Provide the (x, y) coordinate of the cell's center where the given text is located.  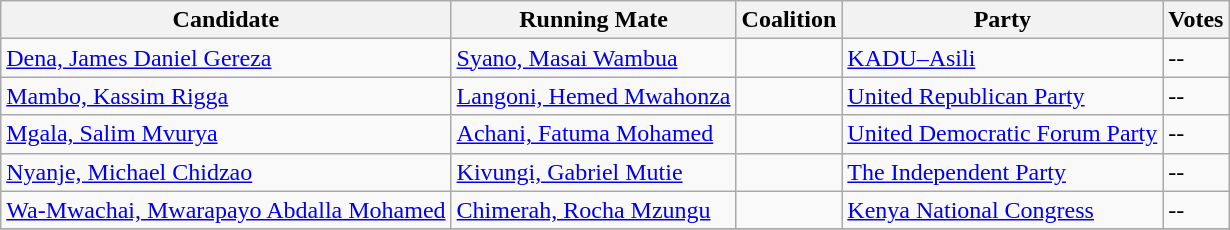
The Independent Party (1002, 172)
Mgala, Salim Mvurya (226, 134)
Kenya National Congress (1002, 210)
Candidate (226, 20)
Mambo, Kassim Rigga (226, 96)
Achani, Fatuma Mohamed (594, 134)
Running Mate (594, 20)
Coalition (789, 20)
Chimerah, Rocha Mzungu (594, 210)
Wa-Mwachai, Mwarapayo Abdalla Mohamed (226, 210)
Votes (1196, 20)
Party (1002, 20)
Kivungi, Gabriel Mutie (594, 172)
United Democratic Forum Party (1002, 134)
United Republican Party (1002, 96)
KADU–Asili (1002, 58)
Nyanje, Michael Chidzao (226, 172)
Dena, James Daniel Gereza (226, 58)
Syano, Masai Wambua (594, 58)
Langoni, Hemed Mwahonza (594, 96)
